Provide the [x, y] coordinate of the cell's center where the given text is located.  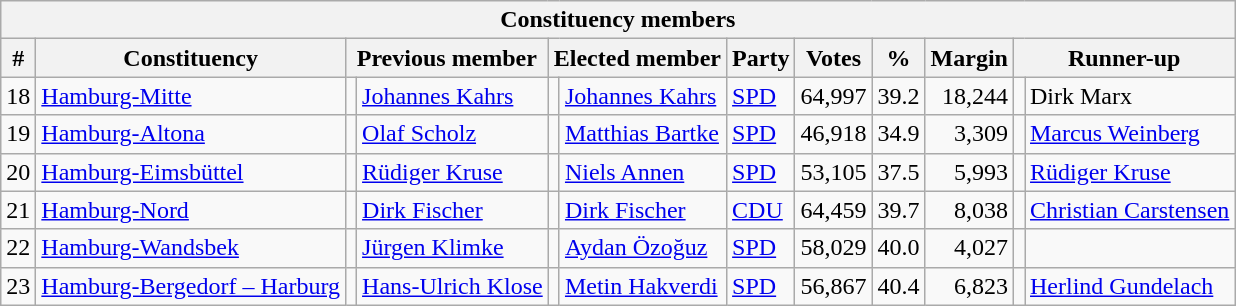
Constituency [191, 58]
8,038 [969, 210]
Jürgen Klimke [453, 248]
Hans-Ulrich Klose [453, 286]
Hamburg-Altona [191, 134]
20 [18, 172]
Votes [834, 58]
Previous member [446, 58]
64,459 [834, 210]
Dirk Marx [1129, 96]
Margin [969, 58]
Marcus Weinberg [1129, 134]
Runner-up [1124, 58]
21 [18, 210]
Metin Hakverdi [642, 286]
Hamburg-Wandsbek [191, 248]
% [898, 58]
19 [18, 134]
40.4 [898, 286]
Elected member [637, 58]
46,918 [834, 134]
Matthias Bartke [642, 134]
Hamburg-Eimsbüttel [191, 172]
CDU [761, 210]
Olaf Scholz [453, 134]
6,823 [969, 286]
Party [761, 58]
64,997 [834, 96]
53,105 [834, 172]
3,309 [969, 134]
Hamburg-Nord [191, 210]
Hamburg-Mitte [191, 96]
39.2 [898, 96]
18 [18, 96]
5,993 [969, 172]
Niels Annen [642, 172]
22 [18, 248]
Hamburg-Bergedorf – Harburg [191, 286]
Constituency members [618, 20]
4,027 [969, 248]
58,029 [834, 248]
40.0 [898, 248]
56,867 [834, 286]
Aydan Özoğuz [642, 248]
39.7 [898, 210]
Herlind Gundelach [1129, 286]
23 [18, 286]
18,244 [969, 96]
37.5 [898, 172]
Christian Carstensen [1129, 210]
34.9 [898, 134]
# [18, 58]
